Detect which cell encompasses the target text, then output its (X, Y) center coordinate. 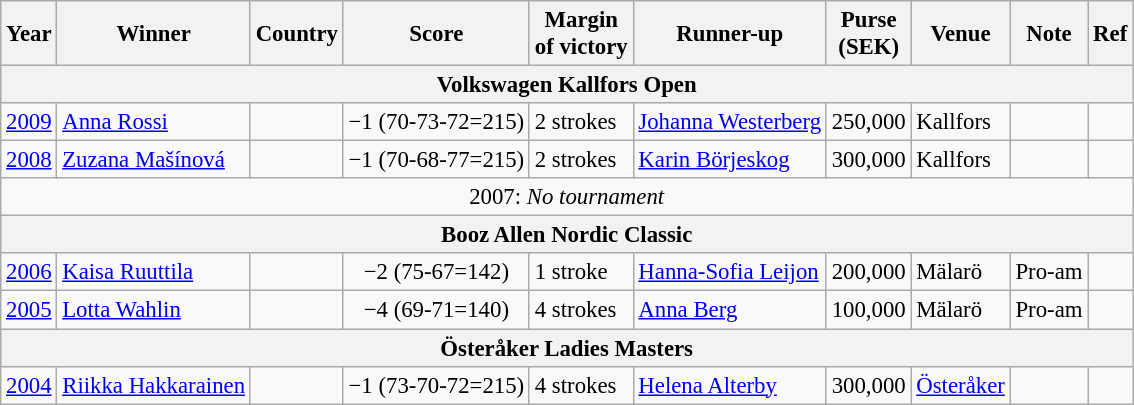
Anna Berg (730, 310)
Volkswagen Kallfors Open (567, 85)
Marginof victory (581, 34)
Österåker (960, 385)
Runner-up (730, 34)
2004 (29, 385)
100,000 (868, 310)
Zuzana Mašínová (154, 160)
−4 (69-71=140) (436, 310)
Booz Allen Nordic Classic (567, 235)
2007: No tournament (567, 197)
2005 (29, 310)
Winner (154, 34)
−1 (70-73-72=215) (436, 122)
Österåker Ladies Masters (567, 348)
−2 (75-67=142) (436, 273)
2006 (29, 273)
Hanna-Sofia Leijon (730, 273)
250,000 (868, 122)
Johanna Westerberg (730, 122)
2009 (29, 122)
Note (1049, 34)
2008 (29, 160)
−1 (73-70-72=215) (436, 385)
Anna Rossi (154, 122)
Country (296, 34)
Purse(SEK) (868, 34)
1 stroke (581, 273)
Kaisa Ruuttila (154, 273)
Helena Alterby (730, 385)
200,000 (868, 273)
Score (436, 34)
−1 (70-68-77=215) (436, 160)
Riikka Hakkarainen (154, 385)
Lotta Wahlin (154, 310)
Karin Börjeskog (730, 160)
Year (29, 34)
Ref (1110, 34)
Venue (960, 34)
